Locate the cell with the specified text and output its [x, y] center coordinate. 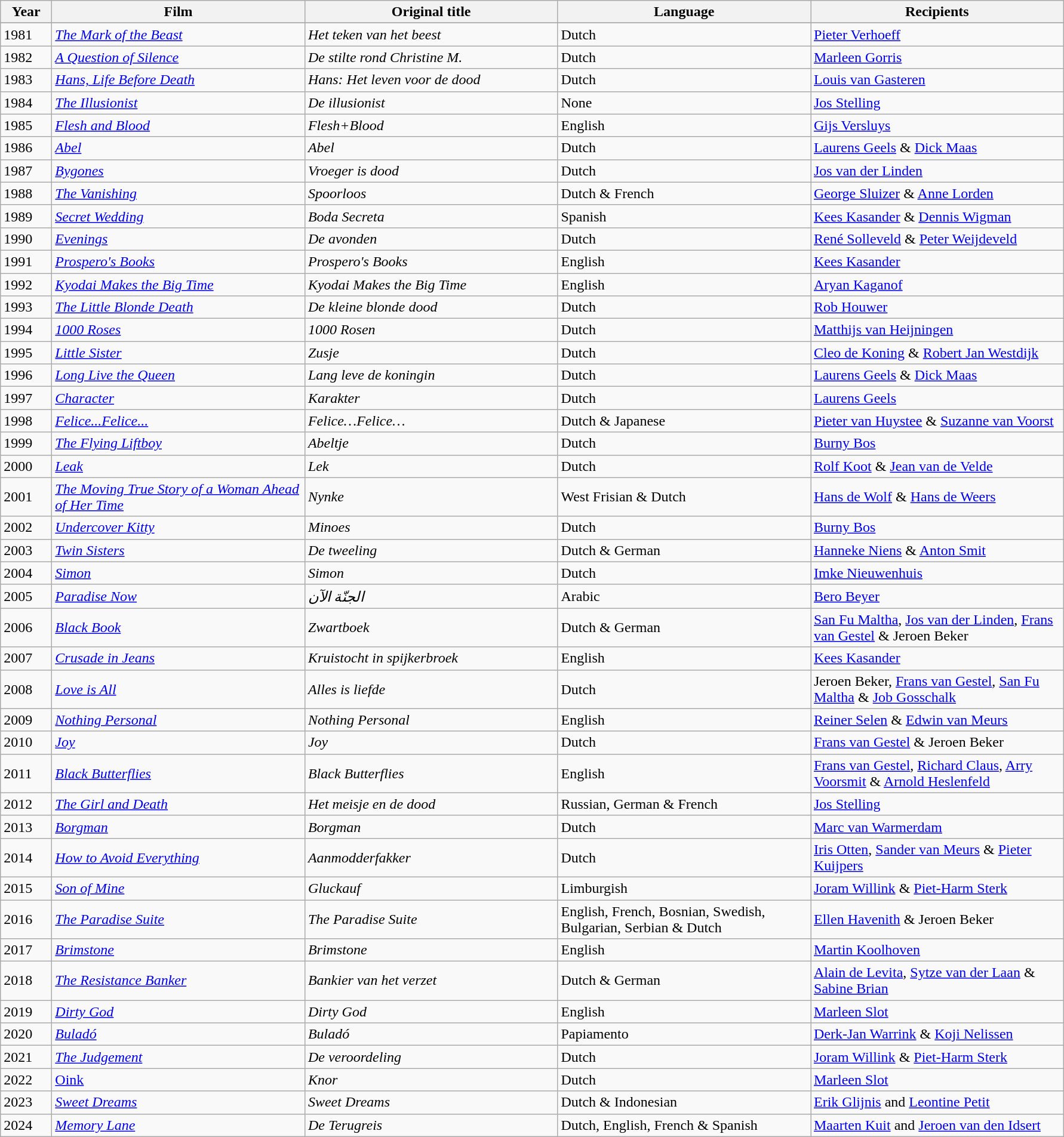
2007 [26, 658]
Het teken van het beest [431, 35]
Evenings [179, 239]
Imke Nieuwenhuis [937, 573]
Abeltje [431, 443]
1983 [26, 80]
Frans van Gestel & Jeroen Beker [937, 742]
The Flying Liftboy [179, 443]
Karakter [431, 398]
Hans, Life Before Death [179, 80]
René Solleveld & Peter Weijdeveld [937, 239]
Memory Lane [179, 1125]
Dutch & Japanese [684, 421]
1988 [26, 193]
2015 [26, 888]
1991 [26, 261]
The Girl and Death [179, 804]
Gijs Versluys [937, 125]
Kruistocht in spijkerbroek [431, 658]
2004 [26, 573]
1982 [26, 57]
Character [179, 398]
Rolf Koot & Jean van de Velde [937, 466]
Laurens Geels [937, 398]
Black Book [179, 628]
2006 [26, 628]
Frans van Gestel, Richard Claus, Arry Voorsmit & Arnold Heslenfeld [937, 774]
Bero Beyer [937, 596]
Jos van der Linden [937, 171]
Recipients [937, 12]
Aryan Kaganof [937, 285]
San Fu Maltha, Jos van der Linden, Frans van Gestel & Jeroen Beker [937, 628]
Hans de Wolf & Hans de Weers [937, 497]
De kleine blonde dood [431, 307]
Aanmodderfakker [431, 857]
1000 Roses [179, 330]
1994 [26, 330]
Matthijs van Heijningen [937, 330]
Gluckauf [431, 888]
1000 Rosen [431, 330]
2009 [26, 720]
Hans: Het leven voor de dood [431, 80]
Love is All [179, 689]
2017 [26, 950]
2024 [26, 1125]
Dutch, English, French & Spanish [684, 1125]
2003 [26, 550]
Jeroen Beker, Frans van Gestel, San Fu Maltha & Job Gosschalk [937, 689]
الجنّة الآن [431, 596]
2005 [26, 596]
Arabic [684, 596]
Louis van Gasteren [937, 80]
Dutch & French [684, 193]
Long Live the Queen [179, 375]
Spanish [684, 216]
Iris Otten, Sander van Meurs & Pieter Kuijpers [937, 857]
Pieter van Huystee & Suzanne van Voorst [937, 421]
Maarten Kuit and Jeroen van den Idsert [937, 1125]
Rob Houwer [937, 307]
1999 [26, 443]
Alain de Levita, Sytze van der Laan & Sabine Brian [937, 981]
Lek [431, 466]
West Frisian & Dutch [684, 497]
Leak [179, 466]
2016 [26, 919]
Ellen Havenith & Jeroen Beker [937, 919]
2001 [26, 497]
Language [684, 12]
Lang leve de koningin [431, 375]
Flesh+Blood [431, 125]
2019 [26, 1012]
Little Sister [179, 353]
Twin Sisters [179, 550]
Secret Wedding [179, 216]
Cleo de Koning & Robert Jan Westdijk [937, 353]
1989 [26, 216]
2020 [26, 1034]
De veroordeling [431, 1057]
2023 [26, 1102]
1990 [26, 239]
2012 [26, 804]
Marc van Warmerdam [937, 827]
Zusje [431, 353]
Pieter Verhoeff [937, 35]
1998 [26, 421]
Minoes [431, 528]
Dutch & Indonesian [684, 1102]
Original title [431, 12]
Kees Kasander & Dennis Wigman [937, 216]
Nynke [431, 497]
2002 [26, 528]
Son of Mine [179, 888]
2010 [26, 742]
1997 [26, 398]
How to Avoid Everything [179, 857]
Flesh and Blood [179, 125]
The Judgement [179, 1057]
1981 [26, 35]
Bankier van het verzet [431, 981]
De stilte rond Christine M. [431, 57]
Spoorloos [431, 193]
2008 [26, 689]
Hanneke Niens & Anton Smit [937, 550]
The Resistance Banker [179, 981]
2000 [26, 466]
Oink [179, 1080]
1992 [26, 285]
1986 [26, 148]
Crusade in Jeans [179, 658]
2021 [26, 1057]
Undercover Kitty [179, 528]
Derk-Jan Warrink & Koji Nelissen [937, 1034]
2022 [26, 1080]
The Moving True Story of a Woman Ahead of Her Time [179, 497]
1985 [26, 125]
Felice...Felice... [179, 421]
Alles is liefde [431, 689]
Russian, German & French [684, 804]
1996 [26, 375]
Het meisje en de dood [431, 804]
Limburgish [684, 888]
1993 [26, 307]
George Sluizer & Anne Lorden [937, 193]
2013 [26, 827]
1987 [26, 171]
1995 [26, 353]
De illusionist [431, 103]
Year [26, 12]
2018 [26, 981]
None [684, 103]
The Illusionist [179, 103]
Film [179, 12]
Papiamento [684, 1034]
Reiner Selen & Edwin van Meurs [937, 720]
De avonden [431, 239]
2011 [26, 774]
Bygones [179, 171]
2014 [26, 857]
A Question of Silence [179, 57]
Boda Secreta [431, 216]
Felice…Felice… [431, 421]
Paradise Now [179, 596]
The Mark of the Beast [179, 35]
Zwartboek [431, 628]
Erik Glijnis and Leontine Petit [937, 1102]
The Vanishing [179, 193]
English, French, Bosnian, Swedish, Bulgarian, Serbian & Dutch [684, 919]
De tweeling [431, 550]
De Terugreis [431, 1125]
Vroeger is dood [431, 171]
The Little Blonde Death [179, 307]
Knor [431, 1080]
Martin Koolhoven [937, 950]
Marleen Gorris [937, 57]
1984 [26, 103]
